Capture the cell that displays the provided text and extract its [x, y] central coordinate. 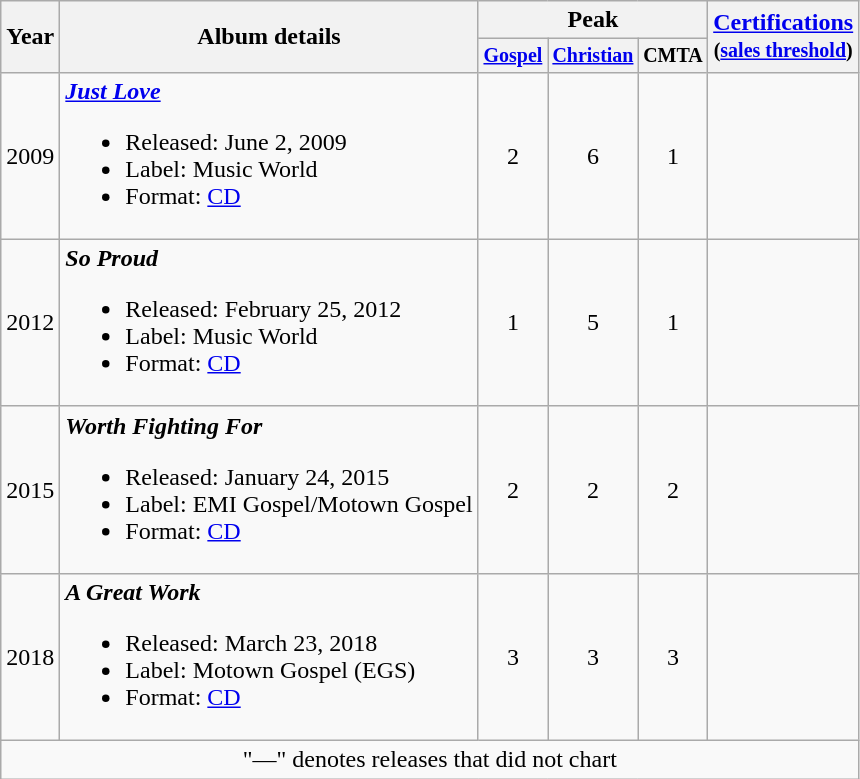
2012 [30, 322]
Just LoveReleased: June 2, 2009Label: Music WorldFormat: CD [269, 156]
So ProudReleased: February 25, 2012Label: Music WorldFormat: CD [269, 322]
"—" denotes releases that did not chart [430, 760]
2018 [30, 656]
Album details [269, 37]
Peak [593, 20]
Certifications(sales threshold) [784, 37]
Year [30, 37]
5 [594, 322]
Christian [594, 56]
2009 [30, 156]
Worth Fighting ForReleased: January 24, 2015Label: EMI Gospel/Motown GospelFormat: CD [269, 490]
Gospel [512, 56]
2015 [30, 490]
CMTA [672, 56]
6 [594, 156]
A Great WorkReleased: March 23, 2018Label: Motown Gospel (EGS)Format: CD [269, 656]
